Scan for the cell matching the given text and deliver its (X, Y) coordinate at center. 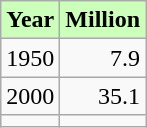
Year (30, 20)
7.9 (103, 58)
Million (103, 20)
1950 (30, 58)
2000 (30, 96)
35.1 (103, 96)
